For the text-containing cell, return its midpoint in (X, Y) coordinate format. 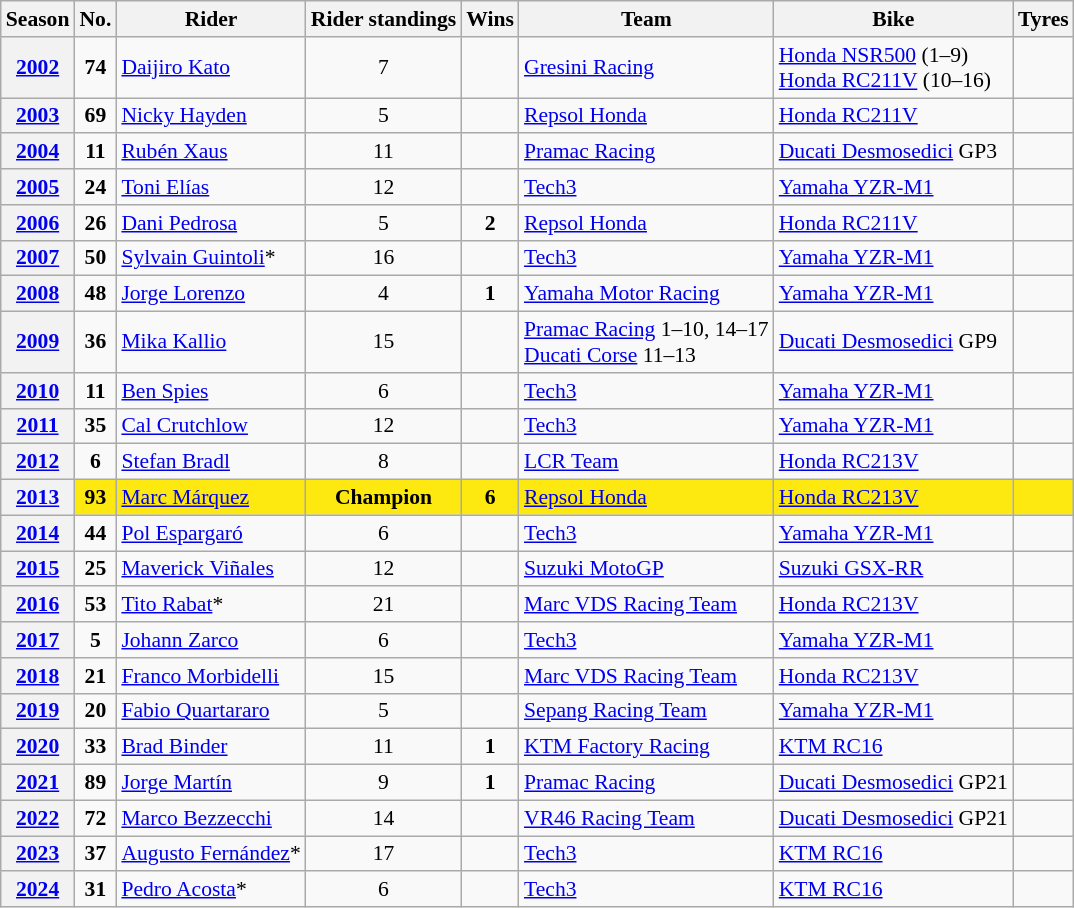
2010 (38, 391)
Ducati Desmosedici GP3 (894, 152)
48 (95, 294)
2006 (38, 223)
2005 (38, 187)
31 (95, 890)
2022 (38, 818)
Ducati Desmosedici GP9 (894, 342)
Team (646, 19)
14 (384, 818)
2019 (38, 711)
Dani Pedrosa (210, 223)
2015 (38, 569)
24 (95, 187)
Champion (384, 498)
Toni Elías (210, 187)
Pramac Racing 1–10, 14–17 Ducati Corse 11–13 (646, 342)
2011 (38, 426)
Cal Crutchlow (210, 426)
Augusto Fernández* (210, 854)
KTM Factory Racing (646, 747)
2004 (38, 152)
50 (95, 258)
36 (95, 342)
7 (384, 68)
89 (95, 783)
37 (95, 854)
2007 (38, 258)
93 (95, 498)
Mika Kallio (210, 342)
2016 (38, 605)
Rider standings (384, 19)
Pedro Acosta* (210, 890)
74 (95, 68)
VR46 Racing Team (646, 818)
Yamaha Motor Racing (646, 294)
Suzuki MotoGP (646, 569)
2013 (38, 498)
Brad Binder (210, 747)
69 (95, 116)
2009 (38, 342)
Suzuki GSX-RR (894, 569)
Maverick Viñales (210, 569)
2023 (38, 854)
Pol Espargaró (210, 533)
Marc Márquez (210, 498)
No. (95, 19)
Season (38, 19)
2008 (38, 294)
53 (95, 605)
Rider (210, 19)
2020 (38, 747)
Wins (490, 19)
Johann Zarco (210, 640)
Fabio Quartararo (210, 711)
16 (384, 258)
4 (384, 294)
2003 (38, 116)
LCR Team (646, 462)
Sepang Racing Team (646, 711)
Stefan Bradl (210, 462)
17 (384, 854)
8 (384, 462)
Marco Bezzecchi (210, 818)
Honda NSR500 (1–9) Honda RC211V (10–16) (894, 68)
2012 (38, 462)
2017 (38, 640)
25 (95, 569)
Rubén Xaus (210, 152)
Jorge Lorenzo (210, 294)
72 (95, 818)
33 (95, 747)
2014 (38, 533)
20 (95, 711)
9 (384, 783)
2002 (38, 68)
2021 (38, 783)
Daijiro Kato (210, 68)
26 (95, 223)
Bike (894, 19)
Tyres (1044, 19)
Franco Morbidelli (210, 676)
Sylvain Guintoli* (210, 258)
Tito Rabat* (210, 605)
Jorge Martín (210, 783)
2 (490, 223)
Gresini Racing (646, 68)
35 (95, 426)
Nicky Hayden (210, 116)
2024 (38, 890)
2018 (38, 676)
44 (95, 533)
Ben Spies (210, 391)
